Identify which cell holds the provided text, then report its (x, y) central coordinate. 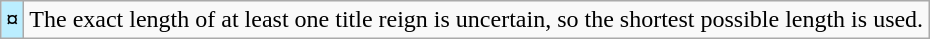
The exact length of at least one title reign is uncertain, so the shortest possible length is used. (476, 20)
¤ (12, 20)
